Extract the (x, y) coordinate from the center of the cell holding the provided text.  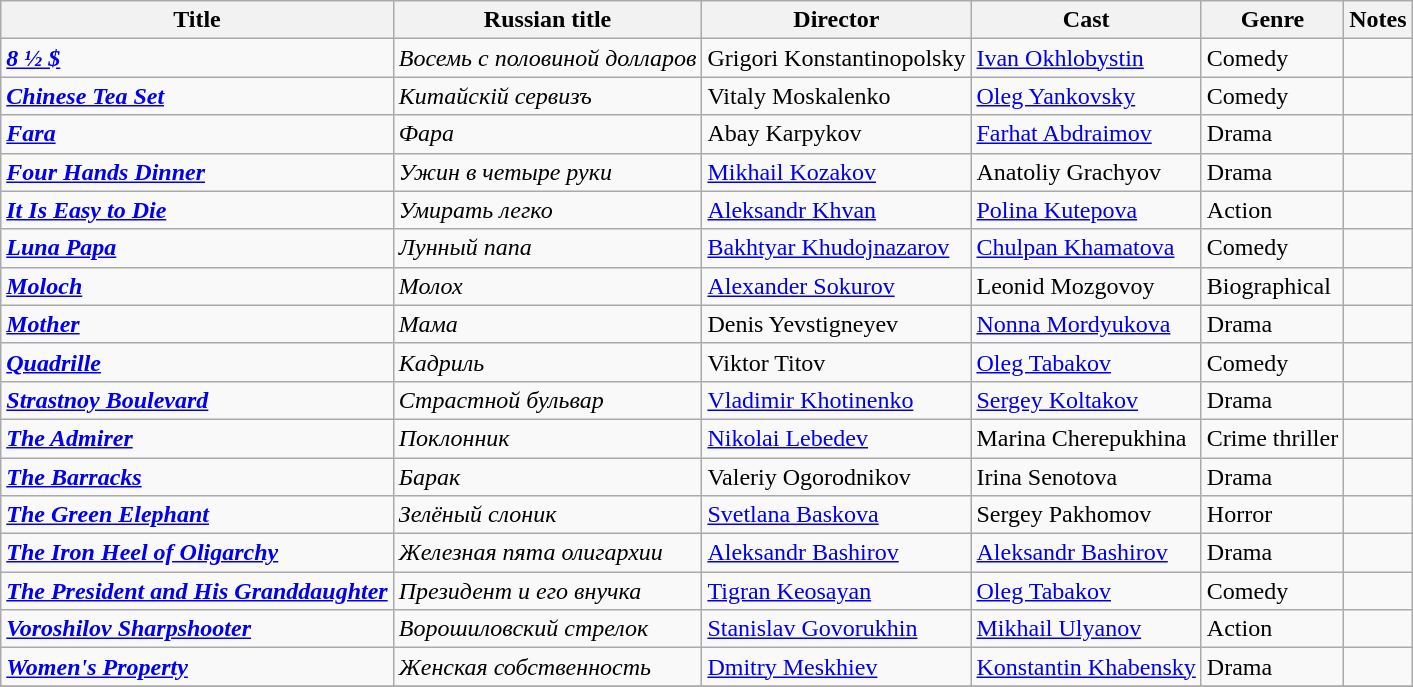
Tigran Keosayan (836, 591)
Mikhail Kozakov (836, 172)
Fara (197, 134)
Voroshilov Sharpshooter (197, 629)
Crime thriller (1272, 438)
Мама (548, 324)
Genre (1272, 20)
Svetlana Baskova (836, 515)
Farhat Abdraimov (1086, 134)
Biographical (1272, 286)
Anatoliy Grachyov (1086, 172)
Sergey Pakhomov (1086, 515)
Nonna Mordyukova (1086, 324)
Marina Cherepukhina (1086, 438)
Stanislav Govorukhin (836, 629)
Железная пята олигархии (548, 553)
Abay Karpykov (836, 134)
Nikolai Lebedev (836, 438)
Strastnoy Boulevard (197, 400)
Leonid Mozgovoy (1086, 286)
Director (836, 20)
Bakhtyar Khudojnazarov (836, 248)
Russian title (548, 20)
8 ½ $ (197, 58)
The Green Elephant (197, 515)
Four Hands Dinner (197, 172)
Konstantin Khabensky (1086, 667)
Cast (1086, 20)
Denis Yevstigneyev (836, 324)
Oleg Yankovsky (1086, 96)
Chinese Tea Set (197, 96)
Фара (548, 134)
Moloch (197, 286)
Ужин в четыре руки (548, 172)
Vladimir Khotinenko (836, 400)
Grigori Konstantinopolsky (836, 58)
Irina Senotova (1086, 477)
The Iron Heel of Oligarchy (197, 553)
Mikhail Ulyanov (1086, 629)
Умирать легко (548, 210)
Valeriy Ogorodnikov (836, 477)
Sergey Koltakov (1086, 400)
Quadrille (197, 362)
Восемь с половиной долларов (548, 58)
Aleksandr Khvan (836, 210)
Ворошиловский стрелок (548, 629)
Luna Papa (197, 248)
Поклонник (548, 438)
Лунный папа (548, 248)
Mother (197, 324)
Title (197, 20)
Президент и его внучка (548, 591)
Кадриль (548, 362)
The President and His Granddaughter (197, 591)
Dmitry Meskhiev (836, 667)
Vitaly Moskalenko (836, 96)
Молох (548, 286)
The Barracks (197, 477)
Зелёный слоник (548, 515)
Horror (1272, 515)
Polina Kutepova (1086, 210)
Viktor Titov (836, 362)
The Admirer (197, 438)
Ivan Okhlobystin (1086, 58)
Барак (548, 477)
Alexander Sokurov (836, 286)
Китайскій сервизъ (548, 96)
Chulpan Khamatova (1086, 248)
Страстной бульвар (548, 400)
Notes (1378, 20)
Women's Property (197, 667)
Женская собственность (548, 667)
It Is Easy to Die (197, 210)
